Identify which cell holds the provided text, then report its [x, y] central coordinate. 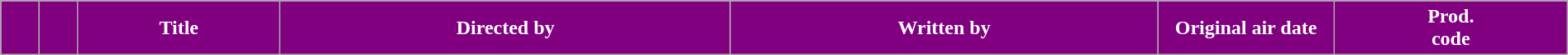
Title [179, 28]
Original air date [1246, 28]
Prod.code [1451, 28]
Directed by [505, 28]
Written by [944, 28]
